From the cell containing the given text, extract its center point as (X, Y) coordinate. 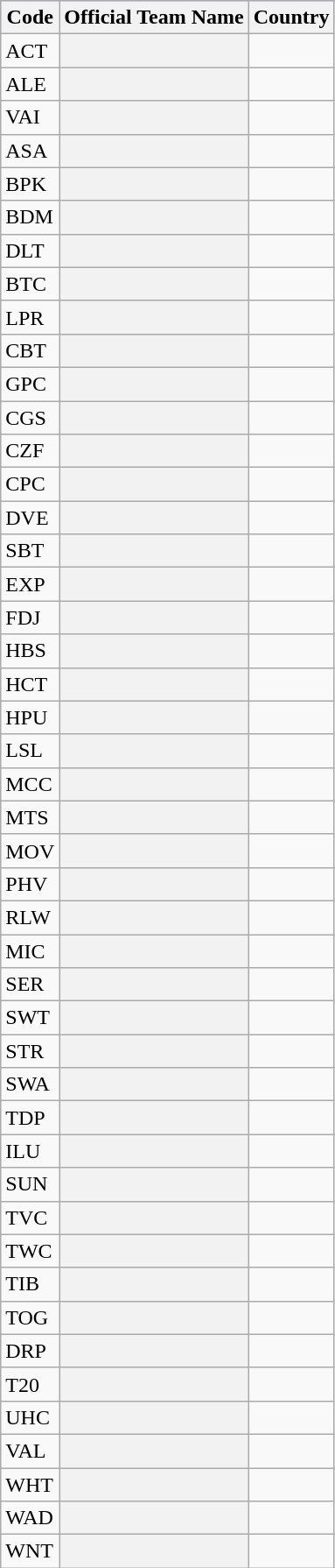
SUN (30, 1184)
MCC (30, 784)
MOV (30, 851)
STR (30, 1051)
HCT (30, 684)
PHV (30, 884)
Code (30, 18)
ACT (30, 51)
SBT (30, 551)
VAL (30, 1451)
DLT (30, 251)
CPC (30, 484)
VAI (30, 117)
WNT (30, 1551)
MIC (30, 950)
TDP (30, 1118)
BDM (30, 217)
ILU (30, 1151)
DVE (30, 518)
MTS (30, 817)
WAD (30, 1518)
GPC (30, 384)
CBT (30, 350)
BPK (30, 184)
TWC (30, 1251)
HPU (30, 717)
SER (30, 985)
T20 (30, 1384)
UHC (30, 1417)
FDJ (30, 618)
SWA (30, 1084)
BTC (30, 284)
ASA (30, 151)
EXP (30, 584)
DRP (30, 1351)
SWT (30, 1018)
Country (291, 18)
CGS (30, 418)
TVC (30, 1218)
CZF (30, 451)
LPR (30, 317)
TIB (30, 1284)
WHT (30, 1485)
TOG (30, 1317)
ALE (30, 84)
LSL (30, 751)
Official Team Name (154, 18)
RLW (30, 917)
HBS (30, 651)
